Output the (x, y) coordinate of the center of the cell containing the given text.  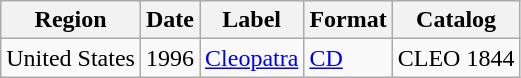
United States (71, 58)
Format (348, 20)
Catalog (456, 20)
Region (71, 20)
Cleopatra (252, 58)
Label (252, 20)
CD (348, 58)
1996 (170, 58)
CLEO 1844 (456, 58)
Date (170, 20)
